Find where the given text appears and provide that cell's center as (X, Y) coordinate. 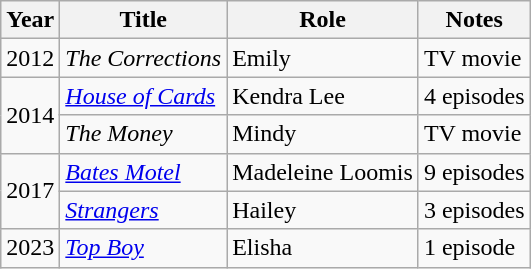
Bates Motel (144, 172)
Strangers (144, 210)
The Corrections (144, 58)
Year (30, 20)
2012 (30, 58)
Top Boy (144, 248)
Title (144, 20)
Madeleine Loomis (323, 172)
2014 (30, 115)
3 episodes (474, 210)
Kendra Lee (323, 96)
Role (323, 20)
House of Cards (144, 96)
Elisha (323, 248)
9 episodes (474, 172)
1 episode (474, 248)
Mindy (323, 134)
Notes (474, 20)
Emily (323, 58)
The Money (144, 134)
4 episodes (474, 96)
2023 (30, 248)
2017 (30, 191)
Hailey (323, 210)
